Output the (X, Y) coordinate of the center of the cell containing the given text.  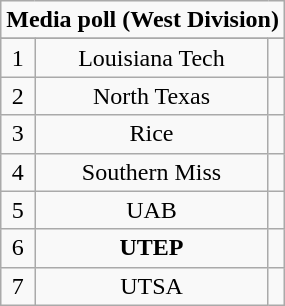
North Texas (152, 96)
Louisiana Tech (152, 58)
Media poll (West Division) (143, 20)
4 (18, 172)
2 (18, 96)
1 (18, 58)
Rice (152, 134)
5 (18, 210)
UTSA (152, 286)
7 (18, 286)
UAB (152, 210)
6 (18, 248)
UTEP (152, 248)
3 (18, 134)
Southern Miss (152, 172)
